Return (x, y) of the center of cell containing provided text 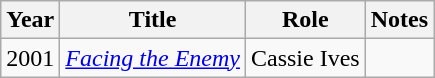
2001 (30, 58)
Role (305, 20)
Cassie Ives (305, 58)
Year (30, 20)
Title (153, 20)
Facing the Enemy (153, 58)
Notes (399, 20)
